For the text-containing cell, return its midpoint in (x, y) coordinate format. 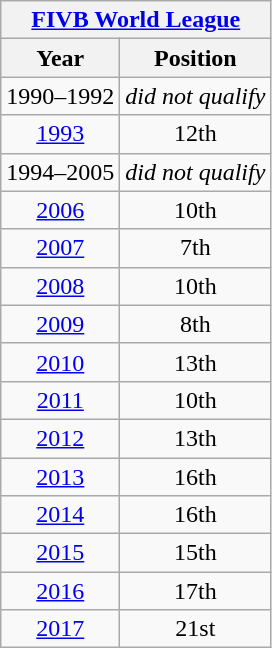
2008 (60, 286)
2006 (60, 210)
1993 (60, 134)
2017 (60, 629)
2012 (60, 438)
2011 (60, 400)
8th (196, 324)
15th (196, 553)
2016 (60, 591)
2009 (60, 324)
FIVB World League (136, 20)
2007 (60, 248)
21st (196, 629)
12th (196, 134)
2014 (60, 515)
17th (196, 591)
1990–1992 (60, 96)
Position (196, 58)
7th (196, 248)
2015 (60, 553)
2010 (60, 362)
2013 (60, 477)
1994–2005 (60, 172)
Year (60, 58)
